Output the (X, Y) coordinate of the center of the cell containing the given text.  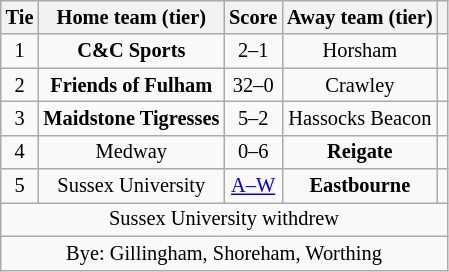
3 (20, 118)
Reigate (360, 152)
Horsham (360, 51)
C&C Sports (131, 51)
Tie (20, 17)
1 (20, 51)
32–0 (253, 85)
Bye: Gillingham, Shoreham, Worthing (224, 253)
Sussex University withdrew (224, 219)
Medway (131, 152)
5 (20, 186)
Eastbourne (360, 186)
Away team (tier) (360, 17)
Home team (tier) (131, 17)
5–2 (253, 118)
Maidstone Tigresses (131, 118)
Sussex University (131, 186)
Crawley (360, 85)
Friends of Fulham (131, 85)
Score (253, 17)
0–6 (253, 152)
4 (20, 152)
Hassocks Beacon (360, 118)
2–1 (253, 51)
2 (20, 85)
A–W (253, 186)
